Scan for the cell matching the given text and deliver its (x, y) coordinate at center. 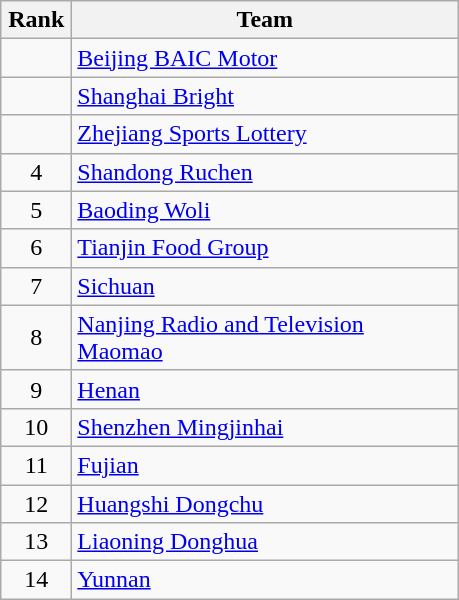
Liaoning Donghua (265, 542)
7 (36, 286)
Tianjin Food Group (265, 248)
Henan (265, 389)
Shanghai Bright (265, 96)
Team (265, 20)
8 (36, 338)
12 (36, 503)
Shenzhen Mingjinhai (265, 427)
Baoding Woli (265, 210)
Zhejiang Sports Lottery (265, 134)
13 (36, 542)
Huangshi Dongchu (265, 503)
6 (36, 248)
Yunnan (265, 580)
Beijing BAIC Motor (265, 58)
11 (36, 465)
4 (36, 172)
Shandong Ruchen (265, 172)
Nanjing Radio and Television Maomao (265, 338)
Fujian (265, 465)
9 (36, 389)
10 (36, 427)
14 (36, 580)
Rank (36, 20)
5 (36, 210)
Sichuan (265, 286)
